Capture the cell that displays the provided text and extract its [x, y] central coordinate. 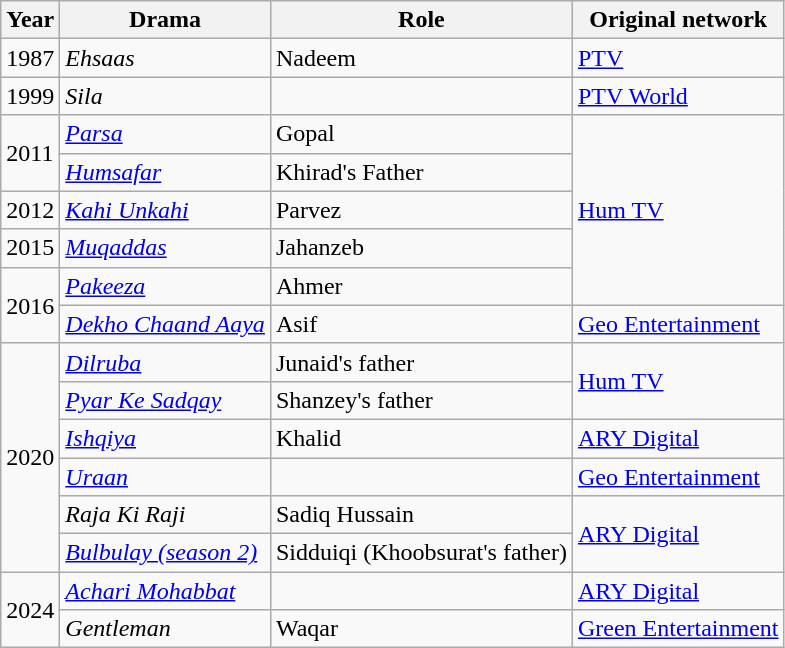
Jahanzeb [421, 248]
Green Entertainment [678, 629]
PTV World [678, 96]
Original network [678, 20]
Sila [166, 96]
Asif [421, 324]
Drama [166, 20]
Parvez [421, 210]
Dilruba [166, 362]
Ehsaas [166, 58]
2020 [30, 457]
Achari Mohabbat [166, 591]
Sidduiqi (Khoobsurat's father) [421, 553]
Shanzey's father [421, 400]
Ishqiya [166, 438]
Ahmer [421, 286]
Gopal [421, 134]
Pyar Ke Sadqay [166, 400]
Year [30, 20]
Raja Ki Raji [166, 515]
2016 [30, 305]
1999 [30, 96]
Khirad's Father [421, 172]
Gentleman [166, 629]
Parsa [166, 134]
Nadeem [421, 58]
Sadiq Hussain [421, 515]
Dekho Chaand Aaya [166, 324]
Pakeeza [166, 286]
Role [421, 20]
Bulbulay (season 2) [166, 553]
Humsafar [166, 172]
2024 [30, 610]
Kahi Unkahi [166, 210]
1987 [30, 58]
Waqar [421, 629]
Muqaddas [166, 248]
2012 [30, 210]
Uraan [166, 477]
2011 [30, 153]
Khalid [421, 438]
PTV [678, 58]
Junaid's father [421, 362]
2015 [30, 248]
